Provide the (x, y) coordinate of the cell's center where the given text is located.  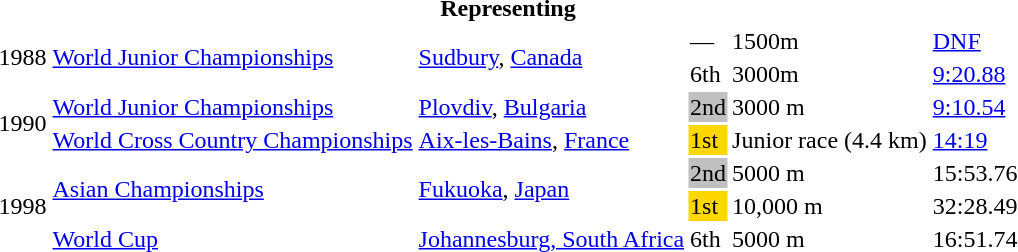
10,000 m (830, 206)
World Cross Country Championships (232, 140)
Asian Championships (232, 190)
Aix-les-Bains, France (552, 140)
5000 m (830, 173)
Plovdiv, Bulgaria (552, 107)
Sudbury, Canada (552, 58)
1500m (830, 41)
— (708, 41)
3000 m (830, 107)
3000m (830, 74)
Fukuoka, Japan (552, 190)
6th (708, 74)
Junior race (4.4 km) (830, 140)
